Pinpoint the cell where the given text exists, returning its [x, y] midpoint coordinate. 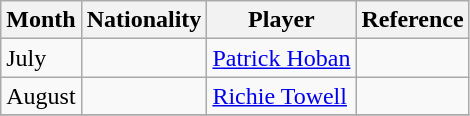
Month [41, 20]
Reference [412, 20]
Player [282, 20]
August [41, 96]
Richie Towell [282, 96]
Nationality [144, 20]
Patrick Hoban [282, 58]
July [41, 58]
